Extract the [X, Y] coordinate from the center of the cell holding the provided text.  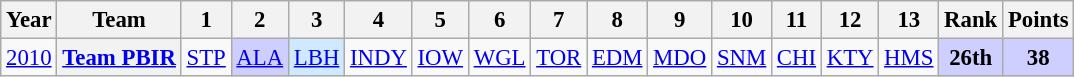
Rank [971, 20]
Year [29, 20]
8 [618, 20]
13 [909, 20]
ALA [260, 58]
4 [379, 20]
Team [119, 20]
STP [206, 58]
EDM [618, 58]
7 [559, 20]
2 [260, 20]
HMS [909, 58]
5 [440, 20]
2010 [29, 58]
9 [680, 20]
KTY [850, 58]
26th [971, 58]
SNM [742, 58]
WGL [499, 58]
CHI [797, 58]
INDY [379, 58]
LBH [316, 58]
38 [1038, 58]
MDO [680, 58]
3 [316, 20]
Team PBIR [119, 58]
TOR [559, 58]
Points [1038, 20]
12 [850, 20]
10 [742, 20]
11 [797, 20]
6 [499, 20]
IOW [440, 58]
1 [206, 20]
